Return (x, y) of the center of cell containing provided text 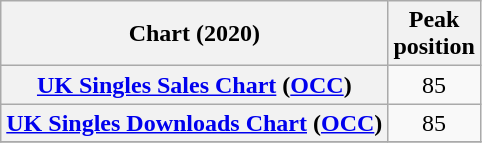
UK Singles Sales Chart (OCC) (194, 85)
Chart (2020) (194, 34)
Peak position (434, 34)
UK Singles Downloads Chart (OCC) (194, 123)
